Locate the cell with the specified text and output its [x, y] center coordinate. 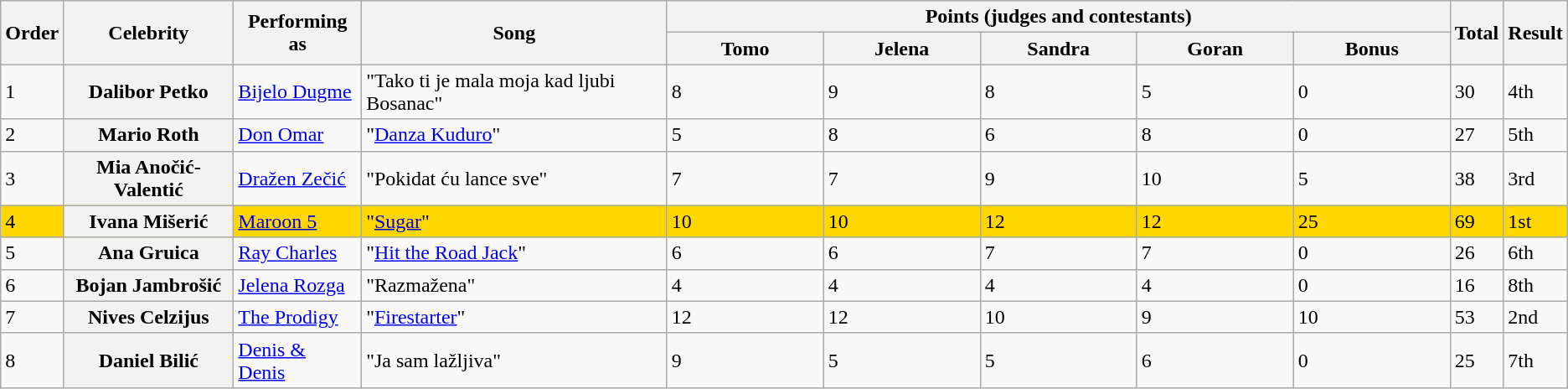
Daniel Bilić [149, 360]
69 [1477, 221]
"Pokidat ću lance sve" [514, 178]
2nd [1535, 317]
Ana Gruica [149, 253]
Mario Roth [149, 135]
Mia Anočić-Valentić [149, 178]
5th [1535, 135]
Points (judges and contestants) [1059, 17]
53 [1477, 317]
Ivana Mišerić [149, 221]
Goran [1215, 49]
Sandra [1059, 49]
Dalibor Petko [149, 92]
3rd [1535, 178]
Denis & Denis [298, 360]
38 [1477, 178]
1 [32, 92]
Dražen Zečić [298, 178]
27 [1477, 135]
"Ja sam lažljiva" [514, 360]
Don Omar [298, 135]
8th [1535, 285]
Bijelo Dugme [298, 92]
26 [1477, 253]
"Tako ti je mala moja kad ljubi Bosanac" [514, 92]
Maroon 5 [298, 221]
Celebrity [149, 33]
1st [1535, 221]
6th [1535, 253]
"Danza Kuduro" [514, 135]
Bojan Jambrošić [149, 285]
3 [32, 178]
Performing as [298, 33]
The Prodigy [298, 317]
2 [32, 135]
"Sugar" [514, 221]
Ray Charles [298, 253]
Jelena Rozga [298, 285]
Song [514, 33]
Jelena [901, 49]
"Hit the Road Jack" [514, 253]
"Firestarter" [514, 317]
Nives Celzijus [149, 317]
"Razmažena" [514, 285]
Tomo [745, 49]
4th [1535, 92]
Order [32, 33]
Result [1535, 33]
7th [1535, 360]
30 [1477, 92]
Total [1477, 33]
Bonus [1372, 49]
16 [1477, 285]
